Return the (x, y) coordinate for the center point of the cell that contains the specified text.  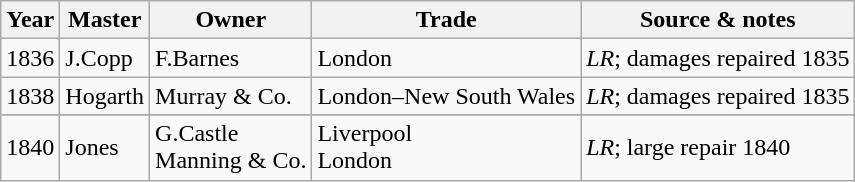
Year (30, 20)
1836 (30, 58)
Trade (446, 20)
F.Barnes (231, 58)
J.Copp (105, 58)
Murray & Co. (231, 96)
Jones (105, 148)
LR; large repair 1840 (718, 148)
Master (105, 20)
1838 (30, 96)
LiverpoolLondon (446, 148)
G.CastleManning & Co. (231, 148)
Source & notes (718, 20)
London (446, 58)
Owner (231, 20)
London–New South Wales (446, 96)
Hogarth (105, 96)
1840 (30, 148)
